From the cell containing the given text, extract its center point as (X, Y) coordinate. 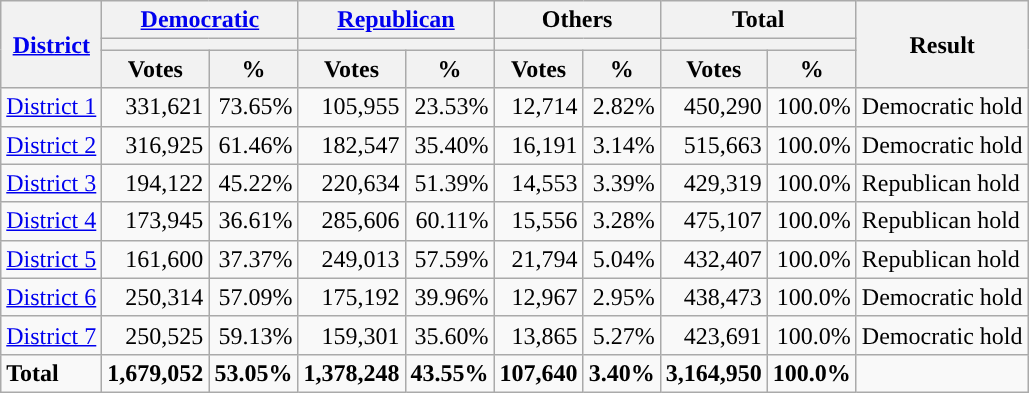
175,192 (352, 297)
16,191 (538, 145)
43.55% (450, 373)
3.14% (622, 145)
2.82% (622, 107)
35.60% (450, 335)
12,714 (538, 107)
107,640 (538, 373)
51.39% (450, 183)
316,925 (156, 145)
423,691 (714, 335)
District 4 (52, 221)
15,556 (538, 221)
285,606 (352, 221)
194,122 (156, 183)
District 3 (52, 183)
3.40% (622, 373)
331,621 (156, 107)
13,865 (538, 335)
250,525 (156, 335)
2.95% (622, 297)
105,955 (352, 107)
57.09% (254, 297)
1,679,052 (156, 373)
Result (942, 44)
53.05% (254, 373)
45.22% (254, 183)
159,301 (352, 335)
450,290 (714, 107)
District (52, 44)
39.96% (450, 297)
14,553 (538, 183)
District 7 (52, 335)
73.65% (254, 107)
Democratic (200, 20)
3.39% (622, 183)
District 6 (52, 297)
432,407 (714, 259)
173,945 (156, 221)
23.53% (450, 107)
District 1 (52, 107)
3.28% (622, 221)
182,547 (352, 145)
250,314 (156, 297)
515,663 (714, 145)
36.61% (254, 221)
57.59% (450, 259)
35.40% (450, 145)
61.46% (254, 145)
475,107 (714, 221)
Republican (396, 20)
3,164,950 (714, 373)
60.11% (450, 221)
429,319 (714, 183)
District 5 (52, 259)
5.04% (622, 259)
59.13% (254, 335)
District 2 (52, 145)
37.37% (254, 259)
249,013 (352, 259)
161,600 (156, 259)
21,794 (538, 259)
438,473 (714, 297)
5.27% (622, 335)
12,967 (538, 297)
220,634 (352, 183)
1,378,248 (352, 373)
Others (577, 20)
